Locate the cell with the specified text and output its [x, y] center coordinate. 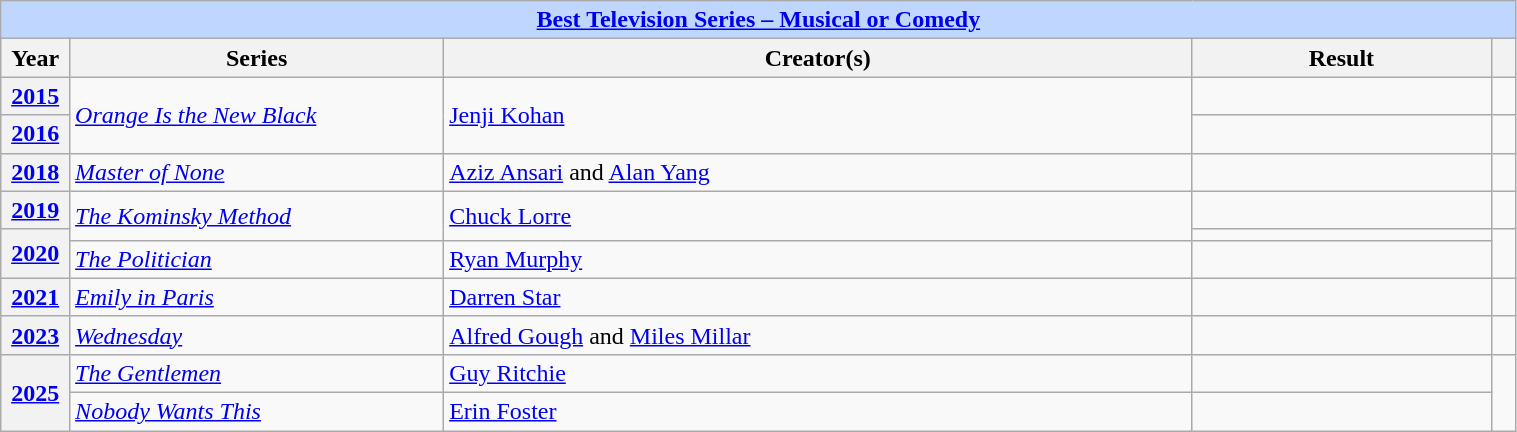
Emily in Paris [257, 297]
Chuck Lorre [818, 216]
2020 [36, 254]
Alfred Gough and Miles Millar [818, 335]
Orange Is the New Black [257, 115]
2016 [36, 134]
Master of None [257, 172]
Year [36, 58]
Nobody Wants This [257, 411]
Erin Foster [818, 411]
Series [257, 58]
Jenji Kohan [818, 115]
Creator(s) [818, 58]
Best Television Series – Musical or Comedy [758, 20]
Guy Ritchie [818, 373]
Ryan Murphy [818, 259]
Aziz Ansari and Alan Yang [818, 172]
2019 [36, 210]
2025 [36, 392]
The Gentlemen [257, 373]
2015 [36, 96]
Darren Star [818, 297]
The Politician [257, 259]
2021 [36, 297]
Wednesday [257, 335]
Result [1342, 58]
2018 [36, 172]
The Kominsky Method [257, 216]
2023 [36, 335]
